Determine the (X, Y) coordinate at the center of the cell enclosing the given text.  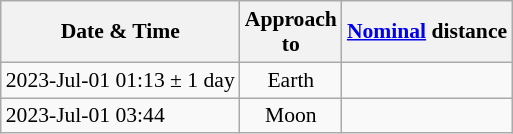
2023-Jul-01 03:44 (120, 116)
Date & Time (120, 32)
Moon (291, 116)
Approachto (291, 32)
Earth (291, 80)
2023-Jul-01 01:13 ± 1 day (120, 80)
Nominal distance (427, 32)
